From the cell containing the given text, extract its center point as [x, y] coordinate. 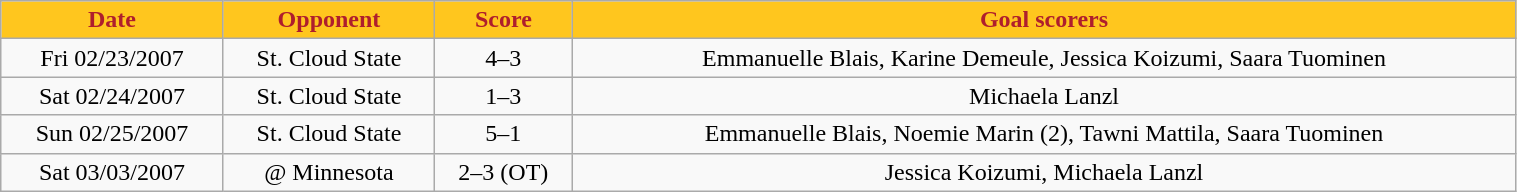
5–1 [504, 134]
Emmanuelle Blais, Karine Demeule, Jessica Koizumi, Saara Tuominen [1044, 58]
Goal scorers [1044, 20]
Sat 02/24/2007 [112, 96]
Jessica Koizumi, Michaela Lanzl [1044, 172]
2–3 (OT) [504, 172]
Score [504, 20]
4–3 [504, 58]
1–3 [504, 96]
Opponent [329, 20]
Michaela Lanzl [1044, 96]
@ Minnesota [329, 172]
Date [112, 20]
Emmanuelle Blais, Noemie Marin (2), Tawni Mattila, Saara Tuominen [1044, 134]
Sun 02/25/2007 [112, 134]
Sat 03/03/2007 [112, 172]
Fri 02/23/2007 [112, 58]
